Find where the given text appears and provide that cell's center as (X, Y) coordinate. 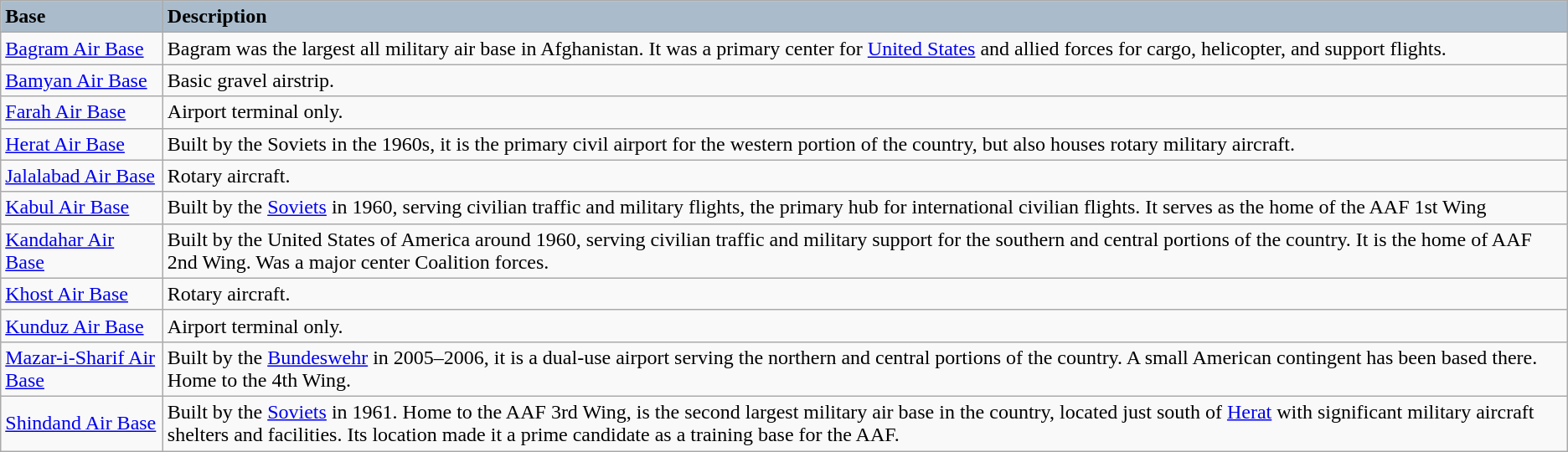
Basic gravel airstrip. (864, 80)
Shindand Air Base (82, 424)
Jalalabad Air Base (82, 176)
Kunduz Air Base (82, 326)
Built by the Soviets in the 1960s, it is the primary civil airport for the western portion of the country, but also houses rotary military aircraft. (864, 144)
Farah Air Base (82, 112)
Kabul Air Base (82, 208)
Herat Air Base (82, 144)
Kandahar Air Base (82, 251)
Base (82, 17)
Description (864, 17)
Khost Air Base (82, 294)
Bagram Air Base (82, 49)
Bamyan Air Base (82, 80)
Mazar-i-Sharif Air Base (82, 368)
